Detect which cell encompasses the target text, then output its [x, y] center coordinate. 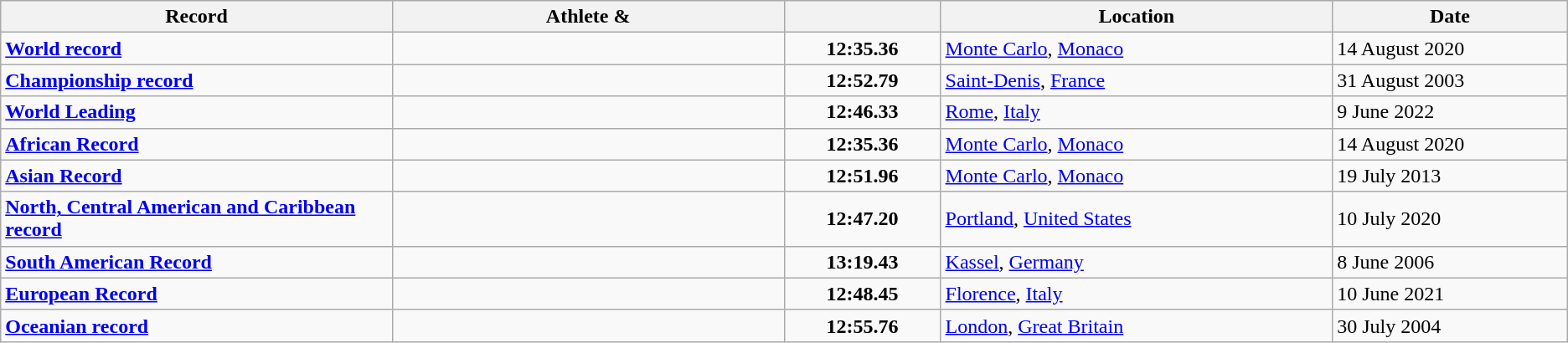
Asian Record [197, 176]
19 July 2013 [1451, 176]
12:46.33 [863, 112]
12:47.20 [863, 219]
Date [1451, 17]
South American Record [197, 262]
31 August 2003 [1451, 80]
Saint-Denis, France [1137, 80]
Rome, Italy [1137, 112]
Record [197, 17]
8 June 2006 [1451, 262]
Kassel, Germany [1137, 262]
Oceanian record [197, 325]
12:52.79 [863, 80]
13:19.43 [863, 262]
World Leading [197, 112]
Florence, Italy [1137, 294]
World record [197, 49]
London, Great Britain [1137, 325]
European Record [197, 294]
North, Central American and Caribbean record [197, 219]
12:51.96 [863, 176]
30 July 2004 [1451, 325]
Athlete & [588, 17]
9 June 2022 [1451, 112]
12:48.45 [863, 294]
African Record [197, 144]
Championship record [197, 80]
Portland, United States [1137, 219]
Location [1137, 17]
10 June 2021 [1451, 294]
12:55.76 [863, 325]
10 July 2020 [1451, 219]
